Locate the cell with the specified text and output its (X, Y) center coordinate. 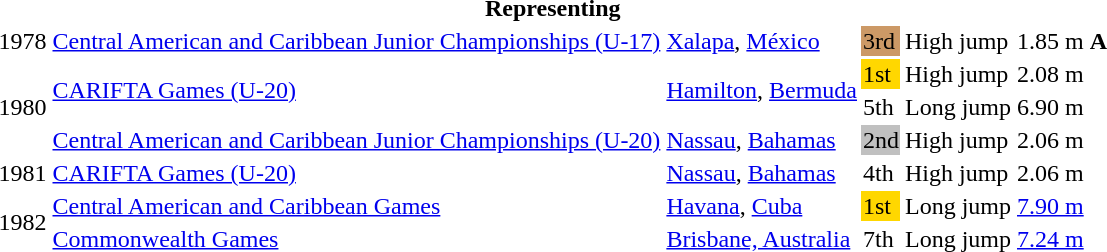
Central American and Caribbean Junior Championships (U-17) (356, 41)
5th (882, 107)
Central American and Caribbean Games (356, 206)
Havana, Cuba (762, 206)
2nd (882, 140)
4th (882, 173)
Central American and Caribbean Junior Championships (U-20) (356, 140)
Hamilton, Bermuda (762, 90)
Xalapa, México (762, 41)
3rd (882, 41)
